Pinpoint the cell where the given text exists, returning its [X, Y] midpoint coordinate. 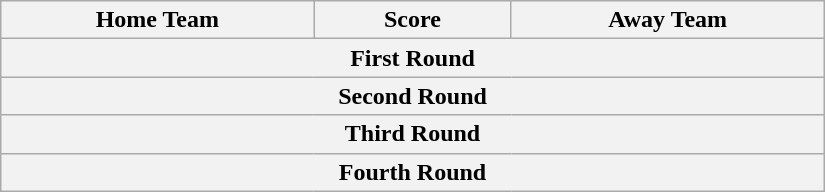
Score [412, 20]
Second Round [413, 96]
Home Team [158, 20]
Fourth Round [413, 172]
First Round [413, 58]
Third Round [413, 134]
Away Team [668, 20]
